Detect which cell encompasses the target text, then output its (x, y) center coordinate. 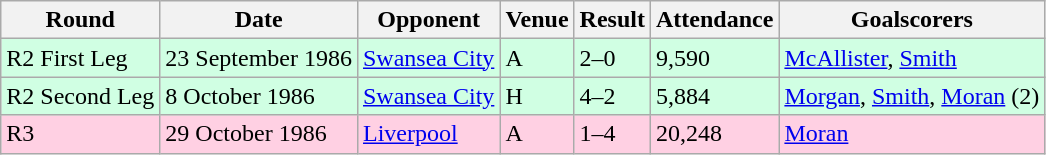
R2 Second Leg (80, 96)
Goalscorers (912, 20)
Venue (537, 20)
5,884 (714, 96)
H (537, 96)
4–2 (612, 96)
R2 First Leg (80, 58)
8 October 1986 (259, 96)
Morgan, Smith, Moran (2) (912, 96)
23 September 1986 (259, 58)
McAllister, Smith (912, 58)
Opponent (428, 20)
9,590 (714, 58)
R3 (80, 134)
29 October 1986 (259, 134)
1–4 (612, 134)
Date (259, 20)
2–0 (612, 58)
Attendance (714, 20)
20,248 (714, 134)
Round (80, 20)
Result (612, 20)
Liverpool (428, 134)
Moran (912, 134)
